Detect which cell encompasses the target text, then output its [X, Y] center coordinate. 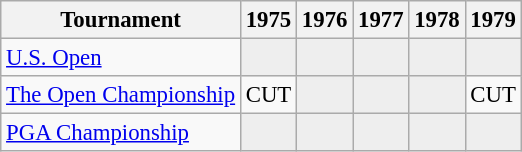
1977 [381, 20]
PGA Championship [121, 133]
1978 [437, 20]
1979 [493, 20]
The Open Championship [121, 95]
1975 [268, 20]
1976 [325, 20]
U.S. Open [121, 58]
Tournament [121, 20]
